Provide the [x, y] coordinate of the cell's center where the given text is located.  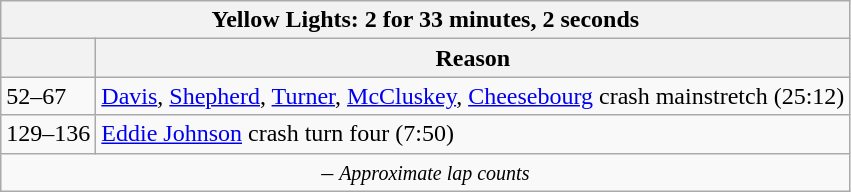
Reason [473, 58]
– Approximate lap counts [426, 172]
Davis, Shepherd, Turner, McCluskey, Cheesebourg crash mainstretch (25:12) [473, 96]
Eddie Johnson crash turn four (7:50) [473, 134]
Yellow Lights: 2 for 33 minutes, 2 seconds [426, 20]
52–67 [48, 96]
129–136 [48, 134]
